Determine the [x, y] coordinate at the center of the cell enclosing the given text.  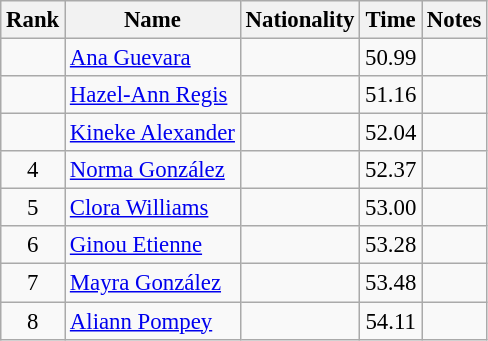
Clora Williams [153, 208]
4 [33, 170]
50.99 [391, 58]
Mayra González [153, 283]
Aliann Pompey [153, 321]
6 [33, 245]
Hazel-Ann Regis [153, 95]
53.48 [391, 283]
54.11 [391, 321]
5 [33, 208]
7 [33, 283]
53.28 [391, 245]
Rank [33, 20]
Ginou Etienne [153, 245]
Notes [454, 20]
51.16 [391, 95]
52.04 [391, 133]
Nationality [300, 20]
53.00 [391, 208]
Kineke Alexander [153, 133]
Ana Guevara [153, 58]
Time [391, 20]
Name [153, 20]
Norma González [153, 170]
52.37 [391, 170]
8 [33, 321]
